Return the (x, y) coordinate for the center point of the cell that contains the specified text.  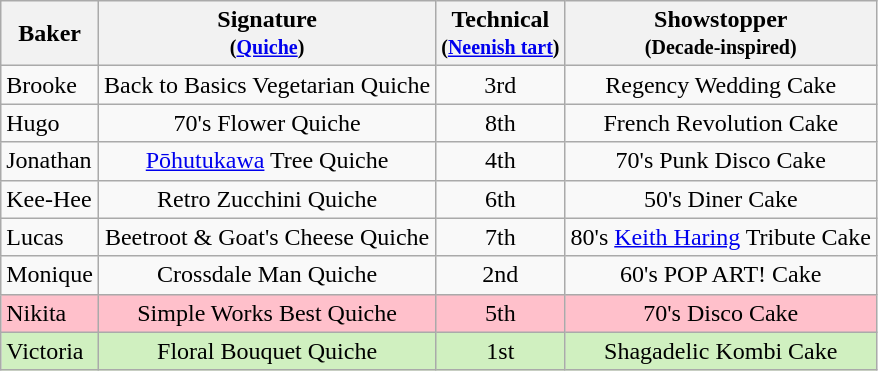
Signature(Quiche) (266, 34)
80's Keith Haring Tribute Cake (720, 237)
Crossdale Man Quiche (266, 275)
Hugo (50, 123)
2nd (500, 275)
Regency Wedding Cake (720, 85)
Nikita (50, 313)
Lucas (50, 237)
60's POP ART! Cake (720, 275)
Retro Zucchini Quiche (266, 199)
Baker (50, 34)
Technical(Neenish tart) (500, 34)
Pōhutukawa Tree Quiche (266, 161)
Beetroot & Goat's Cheese Quiche (266, 237)
French Revolution Cake (720, 123)
5th (500, 313)
50's Diner Cake (720, 199)
70's Punk Disco Cake (720, 161)
3rd (500, 85)
7th (500, 237)
Victoria (50, 351)
Back to Basics Vegetarian Quiche (266, 85)
4th (500, 161)
Kee-Hee (50, 199)
Simple Works Best Quiche (266, 313)
70's Flower Quiche (266, 123)
Showstopper(Decade-inspired) (720, 34)
Monique (50, 275)
Jonathan (50, 161)
8th (500, 123)
Brooke (50, 85)
70's Disco Cake (720, 313)
Floral Bouquet Quiche (266, 351)
Shagadelic Kombi Cake (720, 351)
6th (500, 199)
1st (500, 351)
